From the cell containing the given text, extract its center point as [x, y] coordinate. 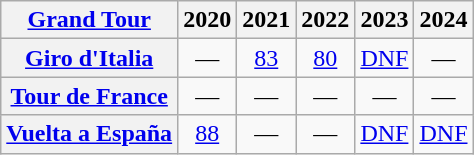
2020 [208, 20]
2023 [384, 20]
2024 [444, 20]
Vuelta a España [90, 134]
2021 [266, 20]
Tour de France [90, 96]
88 [208, 134]
Giro d'Italia [90, 58]
80 [326, 58]
Grand Tour [90, 20]
83 [266, 58]
2022 [326, 20]
